For the text-containing cell, return its midpoint in [X, Y] coordinate format. 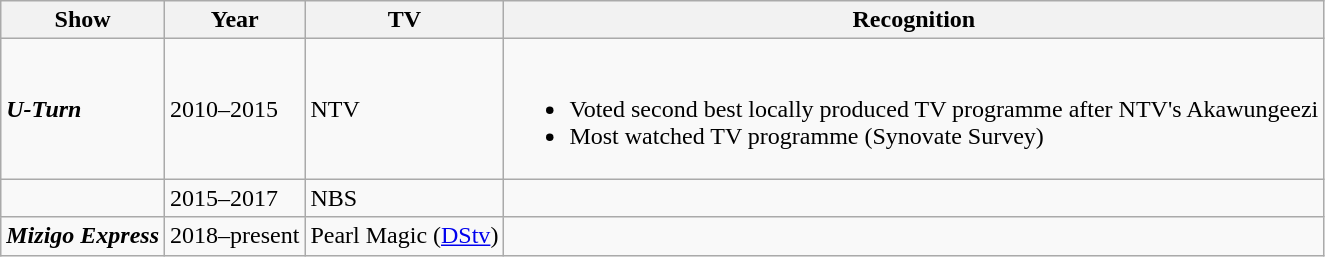
TV [404, 20]
NTV [404, 109]
2015–2017 [235, 198]
U-Turn [83, 109]
NBS [404, 198]
Year [235, 20]
2010–2015 [235, 109]
Show [83, 20]
Recognition [914, 20]
2018–present [235, 236]
Pearl Magic (DStv) [404, 236]
Voted second best locally produced TV programme after NTV's AkawungeeziMost watched TV programme (Synovate Survey) [914, 109]
Mizigo Express [83, 236]
